From the cell containing the given text, extract its center point as (x, y) coordinate. 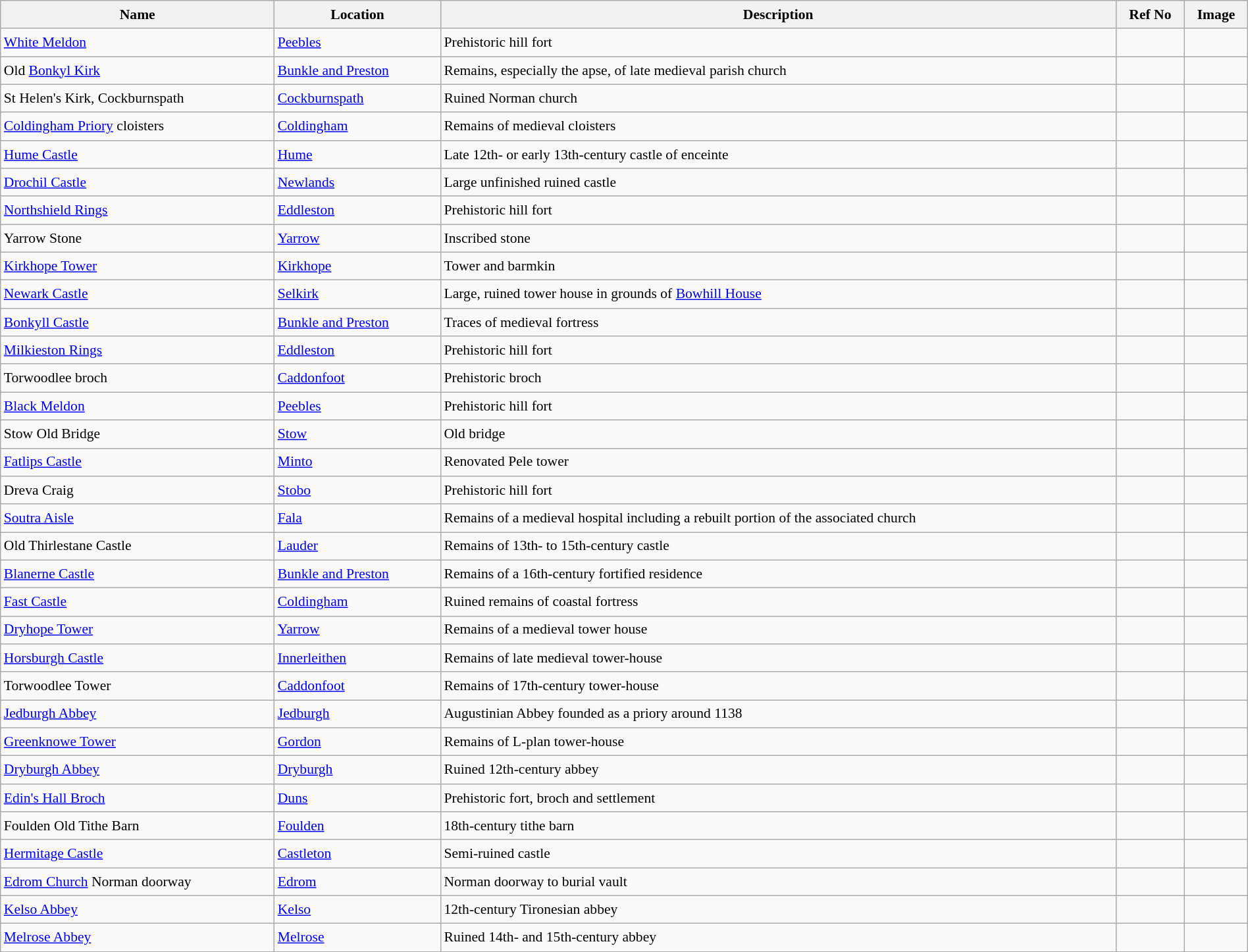
18th-century tithe barn (778, 826)
Selkirk (358, 295)
Old Thirlestane Castle (138, 546)
Jedburgh (358, 714)
Fatlips Castle (138, 462)
Bonkyll Castle (138, 322)
Late 12th- or early 13th-century castle of enceinte (778, 155)
Kelso (358, 911)
Ref No (1151, 14)
Kirkhope Tower (138, 267)
Gordon (358, 742)
Remains of a 16th-century fortified residence (778, 574)
Duns (358, 799)
Traces of medieval fortress (778, 322)
Torwoodlee Tower (138, 687)
Castleton (358, 854)
Edrom (358, 882)
Norman doorway to burial vault (778, 882)
Dreva Craig (138, 491)
Large, ruined tower house in grounds of Bowhill House (778, 295)
Melrose Abbey (138, 938)
Ruined remains of coastal fortress (778, 603)
Remains of a medieval tower house (778, 630)
Edin's Hall Broch (138, 799)
Location (358, 14)
Remains of 13th- to 15th-century castle (778, 546)
Large unfinished ruined castle (778, 183)
Lauder (358, 546)
Remains of 17th-century tower-house (778, 687)
Kirkhope (358, 267)
Stow (358, 434)
Augustinian Abbey founded as a priory around 1138 (778, 714)
Ruined Norman church (778, 99)
Minto (358, 462)
Soutra Aisle (138, 518)
Hermitage Castle (138, 854)
Northshield Rings (138, 211)
Remains of L-plan tower-house (778, 742)
Inscribed stone (778, 238)
Prehistoric fort, broch and settlement (778, 799)
Edrom Church Norman doorway (138, 882)
Ruined 14th- and 15th-century abbey (778, 938)
Tower and barmkin (778, 267)
Fast Castle (138, 603)
Blanerne Castle (138, 574)
Fala (358, 518)
Image (1216, 14)
Remains, especially the apse, of late medieval parish church (778, 71)
Yarrow Stone (138, 238)
Drochil Castle (138, 183)
Prehistoric broch (778, 379)
Name (138, 14)
Renovated Pele tower (778, 462)
Melrose (358, 938)
Newlands (358, 183)
Foulden (358, 826)
Description (778, 14)
Hume (358, 155)
Cockburnspath (358, 99)
Dryburgh (358, 770)
Remains of a medieval hospital including a rebuilt portion of the associated church (778, 518)
Jedburgh Abbey (138, 714)
Dryhope Tower (138, 630)
Remains of late medieval tower-house (778, 658)
Greenknowe Tower (138, 742)
Hume Castle (138, 155)
12th-century Tironesian abbey (778, 911)
Semi-ruined castle (778, 854)
Innerleithen (358, 658)
Black Meldon (138, 407)
Horsburgh Castle (138, 658)
Stow Old Bridge (138, 434)
Newark Castle (138, 295)
White Meldon (138, 43)
Torwoodlee broch (138, 379)
Coldingham Priory cloisters (138, 126)
Foulden Old Tithe Barn (138, 826)
Ruined 12th-century abbey (778, 770)
Dryburgh Abbey (138, 770)
Stobo (358, 491)
Remains of medieval cloisters (778, 126)
Milkieston Rings (138, 350)
Old bridge (778, 434)
St Helen's Kirk, Cockburnspath (138, 99)
Old Bonkyl Kirk (138, 71)
Kelso Abbey (138, 911)
